From the cell containing the given text, extract its center point as [x, y] coordinate. 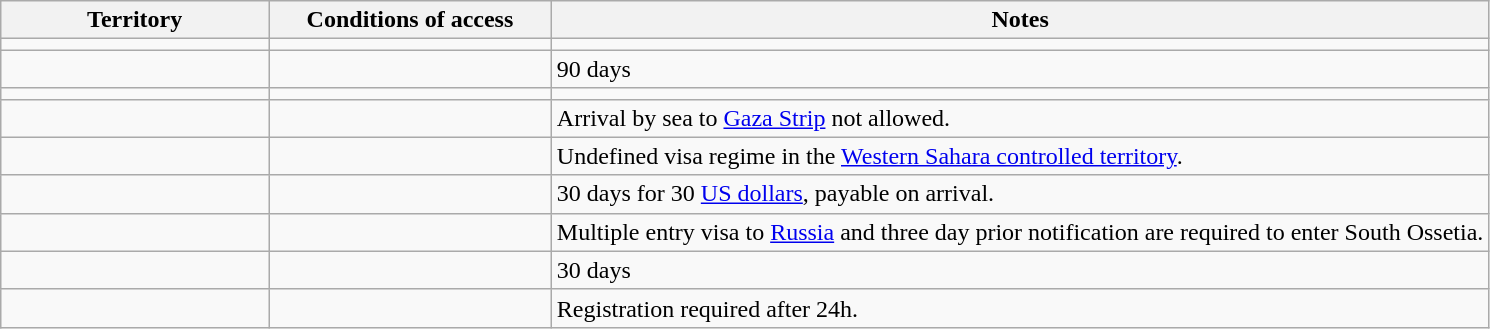
Undefined visa regime in the Western Sahara controlled territory. [1020, 156]
Registration required after 24h. [1020, 308]
30 days for 30 US dollars, payable on arrival. [1020, 194]
Territory [135, 20]
30 days [1020, 270]
Notes [1020, 20]
90 days [1020, 69]
Arrival by sea to Gaza Strip not allowed. [1020, 118]
Multiple entry visa to Russia and three day prior notification are required to enter South Ossetia. [1020, 232]
Conditions of access [410, 20]
